Extract the [x, y] coordinate from the center of the cell holding the provided text.  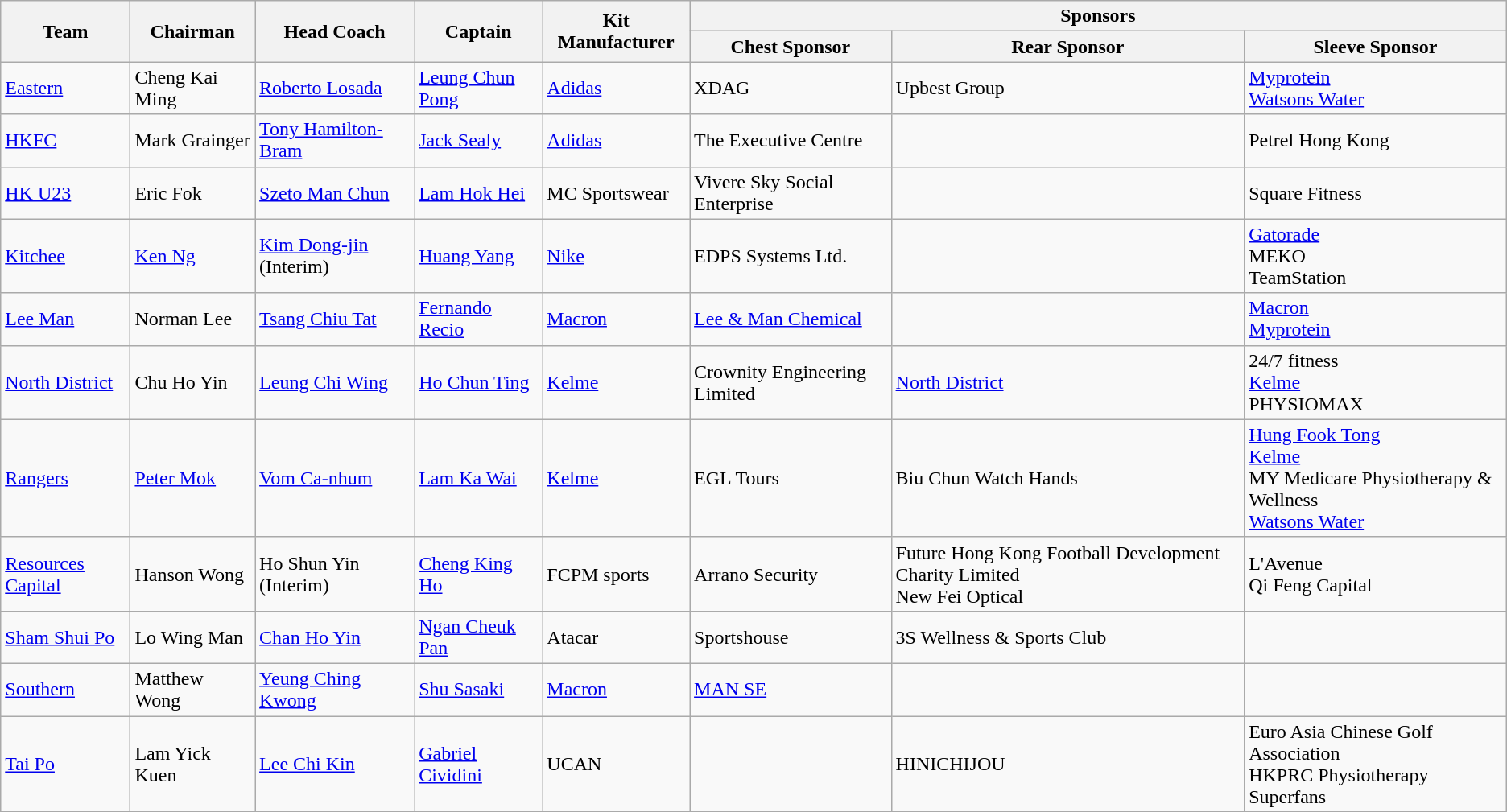
Rangers [66, 478]
FCPM sports [617, 574]
Vom Ca-nhum [335, 478]
Hung Fook TongKelmeMY Medicare Physiotherapy & WellnessWatsons Water [1376, 478]
Ngan Cheuk Pan [478, 637]
Mark Grainger [193, 140]
HK U23 [66, 193]
The Executive Centre [791, 140]
Kit Manufacturer [617, 31]
EDPS Systems Ltd. [791, 256]
Resources Capital [66, 574]
Shu Sasaki [478, 689]
Lo Wing Man [193, 637]
Petrel Hong Kong [1376, 140]
Matthew Wong [193, 689]
Yeung Ching Kwong [335, 689]
3S Wellness & Sports Club [1067, 637]
Jack Sealy [478, 140]
Future Hong Kong Football Development Charity LimitedNew Fei Optical [1067, 574]
Chan Ho Yin [335, 637]
Square Fitness [1376, 193]
EGL Tours [791, 478]
Ken Ng [193, 256]
Eric Fok [193, 193]
Sponsors [1098, 16]
Lee Chi Kin [335, 765]
Southern [66, 689]
Ho Shun Yin (Interim) [335, 574]
MC Sportswear [617, 193]
Kim Dong-jin (Interim) [335, 256]
Lam Yick Kuen [193, 765]
Euro Asia Chinese Golf AssociationHKPRC PhysiotherapySuperfans [1376, 765]
Cheng Kai Ming [193, 89]
Chu Ho Yin [193, 382]
Sham Shui Po [66, 637]
Lam Ka Wai [478, 478]
Head Coach [335, 31]
Rear Sponsor [1067, 47]
Hanson Wong [193, 574]
Sleeve Sponsor [1376, 47]
Szeto Man Chun [335, 193]
Nike [617, 256]
Atacar [617, 637]
Arrano Security [791, 574]
Upbest Group [1067, 89]
XDAG [791, 89]
Leung Chi Wing [335, 382]
Biu Chun Watch Hands [1067, 478]
Lam Hok Hei [478, 193]
UCAN [617, 765]
Lee Man [66, 319]
GatoradeMEKOTeamStation [1376, 256]
Sportshouse [791, 637]
Ho Chun Ting [478, 382]
MAN SE [791, 689]
Vivere Sky Social Enterprise [791, 193]
Cheng King Ho [478, 574]
Chairman [193, 31]
Eastern [66, 89]
HKFC [66, 140]
Captain [478, 31]
Norman Lee [193, 319]
Tai Po [66, 765]
Tony Hamilton-Bram [335, 140]
MacronMyprotein [1376, 319]
Kitchee [66, 256]
HINICHIJOU [1067, 765]
Tsang Chiu Tat [335, 319]
Huang Yang [478, 256]
Roberto Losada [335, 89]
MyproteinWatsons Water [1376, 89]
Gabriel Cividini [478, 765]
Fernando Recio [478, 319]
Chest Sponsor [791, 47]
Crownity Engineering Limited [791, 382]
24/7 fitnessKelmePHYSIOMAX [1376, 382]
Peter Mok [193, 478]
L'AvenueQi Feng Capital [1376, 574]
Lee & Man Chemical [791, 319]
Leung Chun Pong [478, 89]
Team [66, 31]
